For the text-containing cell, return its midpoint in (x, y) coordinate format. 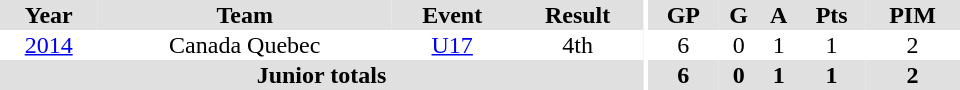
U17 (452, 45)
Junior totals (322, 75)
PIM (912, 15)
G (738, 15)
A (778, 15)
Pts (832, 15)
Event (452, 15)
Result (578, 15)
2014 (48, 45)
GP (684, 15)
4th (578, 45)
Team (244, 15)
Canada Quebec (244, 45)
Year (48, 15)
